For the text-containing cell, return its midpoint in [X, Y] coordinate format. 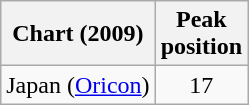
Chart (2009) [78, 34]
17 [201, 85]
Peakposition [201, 34]
Japan (Oricon) [78, 85]
